For the text-containing cell, return its midpoint in [X, Y] coordinate format. 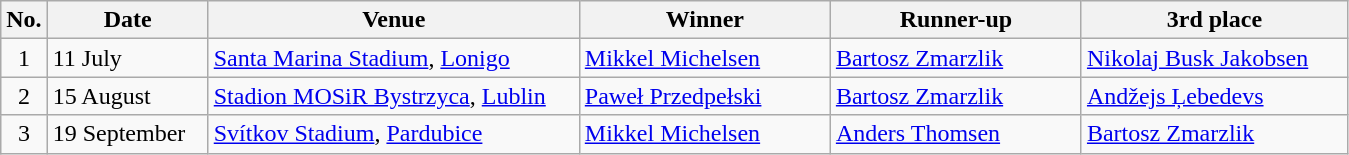
3 [24, 134]
1 [24, 58]
Stadion MOSiR Bystrzyca, Lublin [394, 96]
2 [24, 96]
Nikolaj Busk Jakobsen [1214, 58]
Venue [394, 20]
Winner [704, 20]
11 July [128, 58]
19 September [128, 134]
No. [24, 20]
Anders Thomsen [956, 134]
15 August [128, 96]
Andžejs Ļebedevs [1214, 96]
Santa Marina Stadium, Lonigo [394, 58]
Runner-up [956, 20]
3rd place [1214, 20]
Paweł Przedpełski [704, 96]
Date [128, 20]
Svítkov Stadium, Pardubice [394, 134]
